For the text-containing cell, return its midpoint in [X, Y] coordinate format. 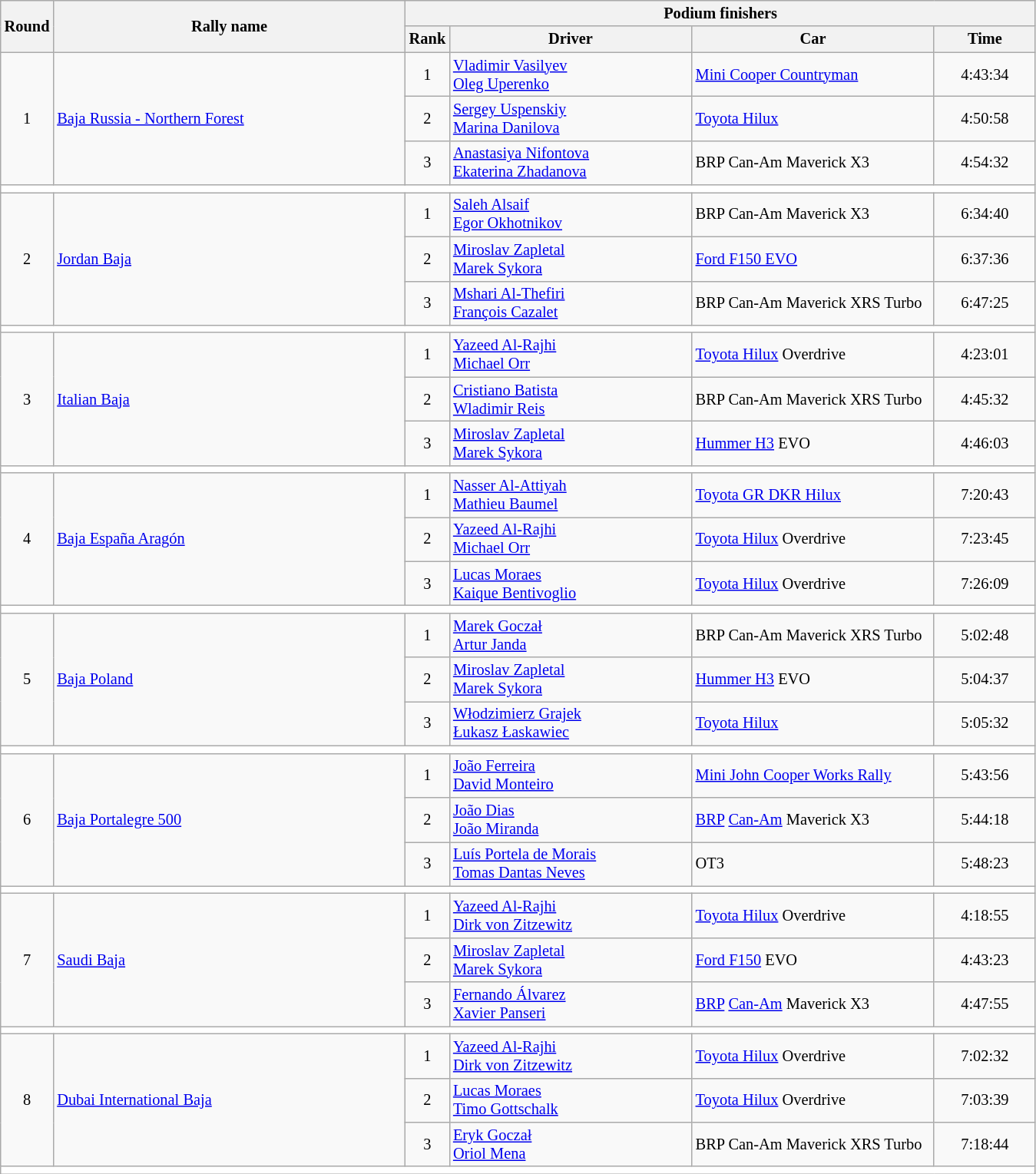
Fernando Álvarez Xavier Panseri [571, 1004]
Italian Baja [229, 399]
Dubai International Baja [229, 1100]
Mini John Cooper Works Rally [813, 776]
Eryk Goczał Oriol Mena [571, 1144]
Saleh Alsaif Egor Okhotnikov [571, 214]
4:43:34 [985, 74]
Anastasiya Nifontova Ekaterina Zhadanova [571, 163]
Round [28, 26]
Włodzimierz Grajek Łukasz Łaskawiec [571, 723]
Driver [571, 39]
Vladimir Vasilyev Oleg Uperenko [571, 74]
OT3 [813, 864]
4 [28, 539]
6 [28, 820]
Time [985, 39]
Sergey Uspenskiy Marina Danilova [571, 118]
Car [813, 39]
Rank [427, 39]
Cristiano Batista Wladimir Reis [571, 399]
Mini Cooper Countryman [813, 74]
5:44:18 [985, 819]
4:18:55 [985, 915]
Podium finishers [720, 13]
Baja Poland [229, 679]
7:02:32 [985, 1056]
5:05:32 [985, 723]
Toyota GR DKR Hilux [813, 495]
7:18:44 [985, 1144]
Rally name [229, 26]
Saudi Baja [229, 960]
Baja Portalegre 500 [229, 820]
5:04:37 [985, 680]
4:54:32 [985, 163]
7:26:09 [985, 584]
Baja España Aragón [229, 539]
7:20:43 [985, 495]
7:03:39 [985, 1100]
Jordan Baja [229, 258]
4:50:58 [985, 118]
Marek Goczał Artur Janda [571, 635]
7:23:45 [985, 539]
6:47:25 [985, 303]
5:02:48 [985, 635]
João Dias João Miranda [571, 819]
Lucas Moraes Timo Gottschalk [571, 1100]
Nasser Al-Attiyah Mathieu Baumel [571, 495]
6:34:40 [985, 214]
4:45:32 [985, 399]
João Ferreira David Monteiro [571, 776]
5 [28, 679]
5:43:56 [985, 776]
Baja Russia - Northern Forest [229, 118]
6:37:36 [985, 259]
8 [28, 1100]
4:46:03 [985, 443]
4:43:23 [985, 960]
Mshari Al-Thefiri François Cazalet [571, 303]
5:48:23 [985, 864]
4:23:01 [985, 355]
Lucas Moraes Kaique Bentivoglio [571, 584]
Luís Portela de Morais Tomas Dantas Neves [571, 864]
4:47:55 [985, 1004]
7 [28, 960]
